Capture the cell that displays the provided text and extract its [X, Y] central coordinate. 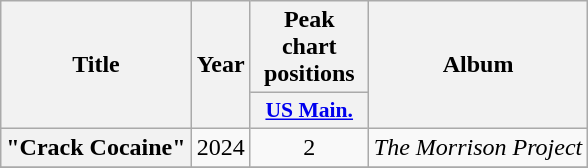
The Morrison Project [478, 147]
Album [478, 65]
Year [220, 65]
Peak chart positions [309, 47]
Title [96, 65]
2 [309, 147]
2024 [220, 147]
"Crack Cocaine" [96, 147]
US Main. [309, 111]
